Extract the [X, Y] coordinate from the center of the cell holding the provided text.  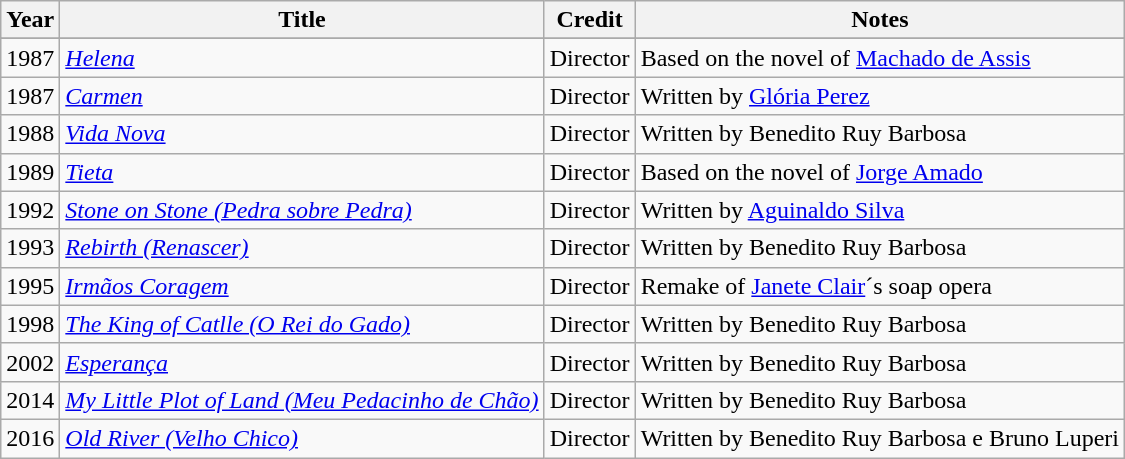
Rebirth (Renascer) [302, 248]
1995 [30, 286]
1998 [30, 324]
Tieta [302, 172]
Old River (Velho Chico) [302, 438]
1988 [30, 134]
My Little Plot of Land (Meu Pedacinho de Chão) [302, 400]
Carmen [302, 96]
The King of Catlle (O Rei do Gado) [302, 324]
1992 [30, 210]
Vida Nova [302, 134]
Based on the novel of Machado de Assis [880, 58]
Title [302, 20]
Credit [590, 20]
1993 [30, 248]
Irmãos Coragem [302, 286]
1989 [30, 172]
Year [30, 20]
Written by Aguinaldo Silva [880, 210]
Written by Benedito Ruy Barbosa e Bruno Luperi [880, 438]
2016 [30, 438]
2002 [30, 362]
Stone on Stone (Pedra sobre Pedra) [302, 210]
Esperança [302, 362]
Helena [302, 58]
Remake of Janete Clair´s soap opera [880, 286]
Written by Glória Perez [880, 96]
Based on the novel of Jorge Amado [880, 172]
2014 [30, 400]
Notes [880, 20]
